Output the (X, Y) coordinate of the center of the cell containing the given text.  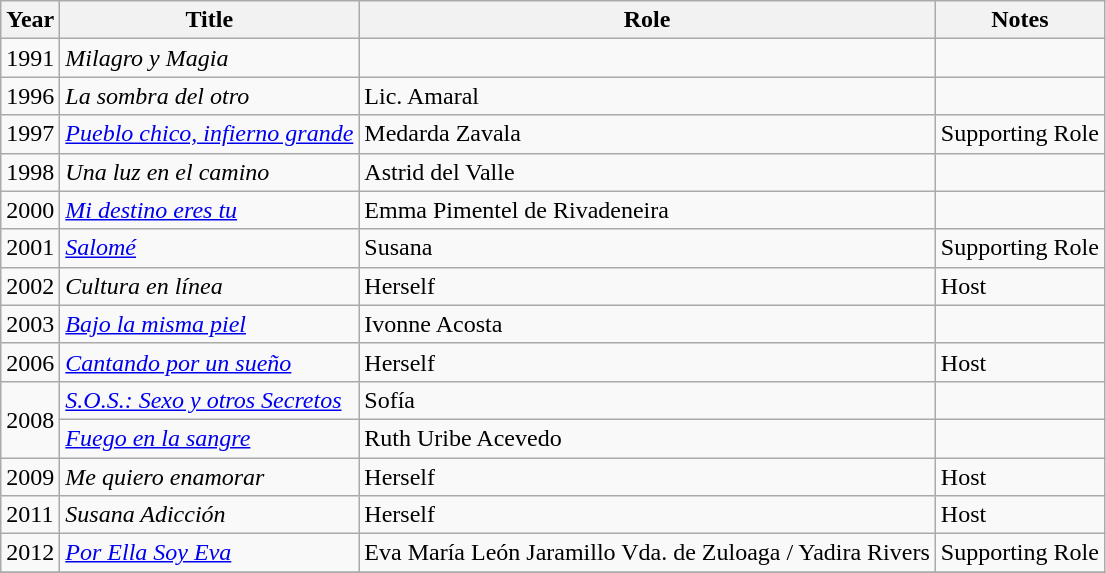
Una luz en el camino (210, 172)
2003 (30, 324)
1997 (30, 134)
Susana Adicción (210, 515)
Sofía (647, 400)
2012 (30, 553)
2001 (30, 248)
2000 (30, 210)
Role (647, 20)
Astrid del Valle (647, 172)
Fuego en la sangre (210, 438)
Year (30, 20)
Mi destino eres tu (210, 210)
S.O.S.: Sexo y otros Secretos (210, 400)
Notes (1020, 20)
Ivonne Acosta (647, 324)
La sombra del otro (210, 96)
Me quiero enamorar (210, 477)
Cultura en línea (210, 286)
Salomé (210, 248)
Emma Pimentel de Rivadeneira (647, 210)
Eva María León Jaramillo Vda. de Zuloaga / Yadira Rivers (647, 553)
2011 (30, 515)
Milagro y Magia (210, 58)
1998 (30, 172)
2006 (30, 362)
1991 (30, 58)
2009 (30, 477)
Ruth Uribe Acevedo (647, 438)
Pueblo chico, infierno grande (210, 134)
Por Ella Soy Eva (210, 553)
Medarda Zavala (647, 134)
Bajo la misma piel (210, 324)
Lic. Amaral (647, 96)
Susana (647, 248)
Title (210, 20)
2008 (30, 419)
Cantando por un sueño (210, 362)
2002 (30, 286)
1996 (30, 96)
